Find where the given text appears and provide that cell's center as (X, Y) coordinate. 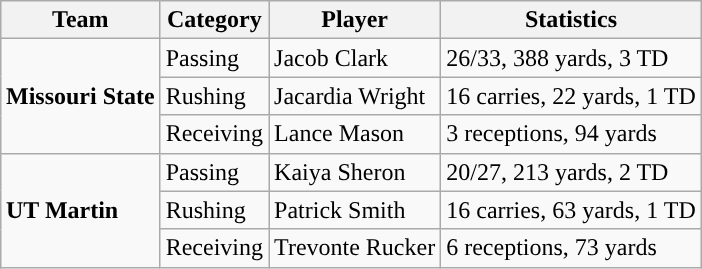
3 receptions, 94 yards (572, 134)
Jacardia Wright (355, 96)
Patrick Smith (355, 210)
Missouri State (80, 96)
Kaiya Sheron (355, 172)
16 carries, 22 yards, 1 TD (572, 96)
Trevonte Rucker (355, 248)
Jacob Clark (355, 58)
Player (355, 20)
Category (214, 20)
UT Martin (80, 210)
26/33, 388 yards, 3 TD (572, 58)
6 receptions, 73 yards (572, 248)
Lance Mason (355, 134)
Statistics (572, 20)
Team (80, 20)
16 carries, 63 yards, 1 TD (572, 210)
20/27, 213 yards, 2 TD (572, 172)
